Detect which cell encompasses the target text, then output its [x, y] center coordinate. 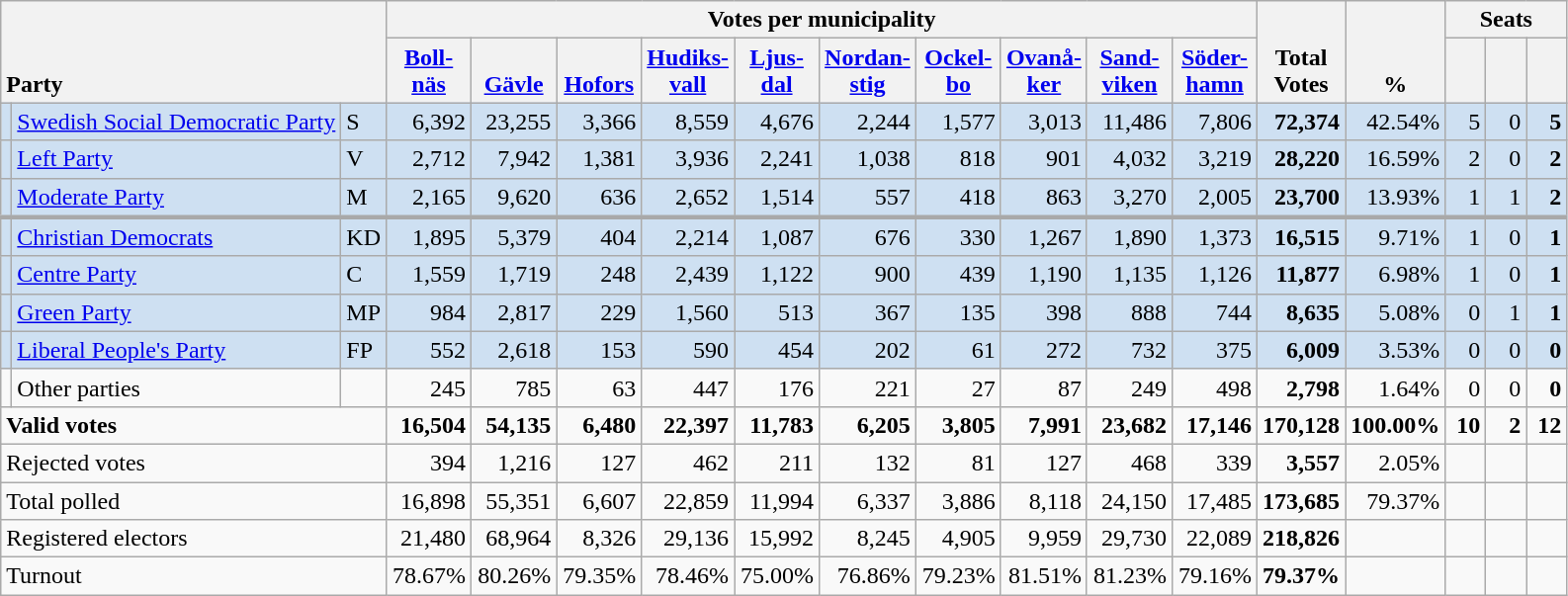
55,351 [514, 501]
12 [1546, 425]
176 [777, 387]
Gävle [514, 71]
5.08% [1396, 312]
249 [1129, 387]
394 [429, 463]
80.26% [514, 576]
552 [429, 350]
3,013 [1044, 122]
221 [868, 387]
513 [777, 312]
16,504 [429, 425]
2,712 [429, 159]
Total polled [194, 501]
9,959 [1044, 539]
170,128 [1301, 425]
202 [868, 350]
8,245 [868, 539]
454 [777, 350]
Sand- viken [1129, 71]
6,205 [868, 425]
248 [599, 275]
79.23% [958, 576]
590 [688, 350]
Moderate Party [176, 198]
984 [429, 312]
63 [599, 387]
Nordan- stig [868, 71]
11,783 [777, 425]
79.35% [599, 576]
Centre Party [176, 275]
11,994 [777, 501]
C [364, 275]
132 [868, 463]
785 [514, 387]
462 [688, 463]
367 [868, 312]
11,486 [1129, 122]
339 [1215, 463]
1,267 [1044, 237]
3,270 [1129, 198]
17,485 [1215, 501]
Rejected votes [194, 463]
FP [364, 350]
8,118 [1044, 501]
Söder- hamn [1215, 71]
7,806 [1215, 122]
10 [1465, 425]
Hudiks- vall [688, 71]
Ockel- bo [958, 71]
1,514 [777, 198]
M [364, 198]
2,618 [514, 350]
72,374 [1301, 122]
78.67% [429, 576]
3,886 [958, 501]
1,560 [688, 312]
Seats [1507, 20]
75.00% [777, 576]
Swedish Social Democratic Party [176, 122]
1,122 [777, 275]
3,805 [958, 425]
6,480 [599, 425]
3,557 [1301, 463]
6.98% [1396, 275]
218,826 [1301, 539]
Ljus- dal [777, 71]
9,620 [514, 198]
7,991 [1044, 425]
29,730 [1129, 539]
1,038 [868, 159]
6,337 [868, 501]
V [364, 159]
3,219 [1215, 159]
Votes per municipality [823, 20]
229 [599, 312]
87 [1044, 387]
1,895 [429, 237]
1.64% [1396, 387]
245 [429, 387]
23,700 [1301, 198]
54,135 [514, 425]
900 [868, 275]
Registered electors [194, 539]
1,135 [1129, 275]
818 [958, 159]
Ovanå- ker [1044, 71]
447 [688, 387]
MP [364, 312]
% [1396, 51]
61 [958, 350]
6,607 [599, 501]
557 [868, 198]
4,676 [777, 122]
7,942 [514, 159]
22,397 [688, 425]
135 [958, 312]
Other parties [176, 387]
3,936 [688, 159]
76.86% [868, 576]
16.59% [1396, 159]
KD [364, 237]
Turnout [194, 576]
173,685 [1301, 501]
8,559 [688, 122]
2,817 [514, 312]
81.51% [1044, 576]
498 [1215, 387]
17,146 [1215, 425]
23,255 [514, 122]
78.46% [688, 576]
2,214 [688, 237]
2,244 [868, 122]
439 [958, 275]
68,964 [514, 539]
100.00% [1396, 425]
27 [958, 387]
398 [1044, 312]
79.16% [1215, 576]
1,373 [1215, 237]
8,326 [599, 539]
Valid votes [194, 425]
2,439 [688, 275]
1,216 [514, 463]
3,366 [599, 122]
636 [599, 198]
29,136 [688, 539]
888 [1129, 312]
8,635 [1301, 312]
6,009 [1301, 350]
2,241 [777, 159]
28,220 [1301, 159]
2.05% [1396, 463]
Party [194, 51]
1,577 [958, 122]
744 [1215, 312]
418 [958, 198]
Total Votes [1301, 51]
2,005 [1215, 198]
81 [958, 463]
1,087 [777, 237]
732 [1129, 350]
16,515 [1301, 237]
23,682 [1129, 425]
Christian Democrats [176, 237]
11,877 [1301, 275]
Hofors [599, 71]
6,392 [429, 122]
1,190 [1044, 275]
272 [1044, 350]
15,992 [777, 539]
4,032 [1129, 159]
16,898 [429, 501]
2,798 [1301, 387]
21,480 [429, 539]
1,890 [1129, 237]
863 [1044, 198]
Liberal People's Party [176, 350]
4,905 [958, 539]
Green Party [176, 312]
22,089 [1215, 539]
3.53% [1396, 350]
468 [1129, 463]
Left Party [176, 159]
1,719 [514, 275]
1,559 [429, 275]
22,859 [688, 501]
9.71% [1396, 237]
S [364, 122]
153 [599, 350]
901 [1044, 159]
1,381 [599, 159]
42.54% [1396, 122]
13.93% [1396, 198]
5,379 [514, 237]
24,150 [1129, 501]
676 [868, 237]
404 [599, 237]
211 [777, 463]
330 [958, 237]
375 [1215, 350]
1,126 [1215, 275]
2,652 [688, 198]
2,165 [429, 198]
Boll- näs [429, 71]
81.23% [1129, 576]
